Detect which cell encompasses the target text, then output its (X, Y) center coordinate. 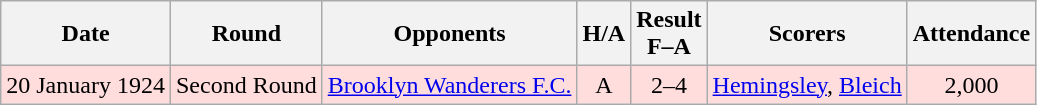
Brooklyn Wanderers F.C. (450, 85)
Scorers (807, 34)
Attendance (971, 34)
A (604, 85)
H/A (604, 34)
2–4 (669, 85)
Round (246, 34)
Opponents (450, 34)
Hemingsley, Bleich (807, 85)
Date (86, 34)
2,000 (971, 85)
ResultF–A (669, 34)
20 January 1924 (86, 85)
Second Round (246, 85)
